Detect which cell encompasses the target text, then output its [X, Y] center coordinate. 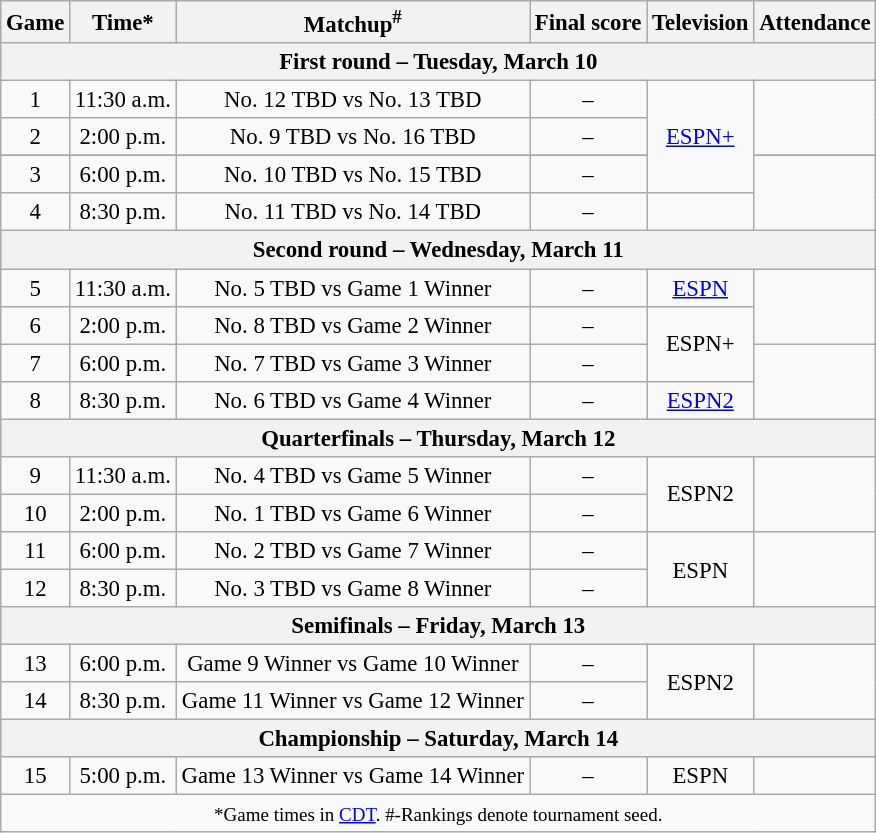
Second round – Wednesday, March 11 [438, 250]
9 [36, 476]
Game 11 Winner vs Game 12 Winner [352, 701]
1 [36, 100]
Quarterfinals – Thursday, March 12 [438, 438]
3 [36, 175]
7 [36, 363]
Attendance [815, 22]
*Game times in CDT. #-Rankings denote tournament seed. [438, 814]
6 [36, 325]
No. 3 TBD vs Game 8 Winner [352, 588]
No. 10 TBD vs No. 15 TBD [352, 175]
Matchup# [352, 22]
No. 2 TBD vs Game 7 Winner [352, 551]
Television [700, 22]
2 [36, 137]
4 [36, 213]
Semifinals – Friday, March 13 [438, 626]
14 [36, 701]
First round – Tuesday, March 10 [438, 62]
No. 4 TBD vs Game 5 Winner [352, 476]
No. 5 TBD vs Game 1 Winner [352, 288]
Time* [124, 22]
No. 9 TBD vs No. 16 TBD [352, 137]
8 [36, 400]
Game [36, 22]
Game 13 Winner vs Game 14 Winner [352, 776]
No. 8 TBD vs Game 2 Winner [352, 325]
No. 11 TBD vs No. 14 TBD [352, 213]
10 [36, 513]
5 [36, 288]
11 [36, 551]
Game 9 Winner vs Game 10 Winner [352, 664]
12 [36, 588]
Championship – Saturday, March 14 [438, 739]
Final score [588, 22]
5:00 p.m. [124, 776]
No. 7 TBD vs Game 3 Winner [352, 363]
15 [36, 776]
No. 6 TBD vs Game 4 Winner [352, 400]
No. 12 TBD vs No. 13 TBD [352, 100]
13 [36, 664]
No. 1 TBD vs Game 6 Winner [352, 513]
